Locate the cell with the specified text and output its [X, Y] center coordinate. 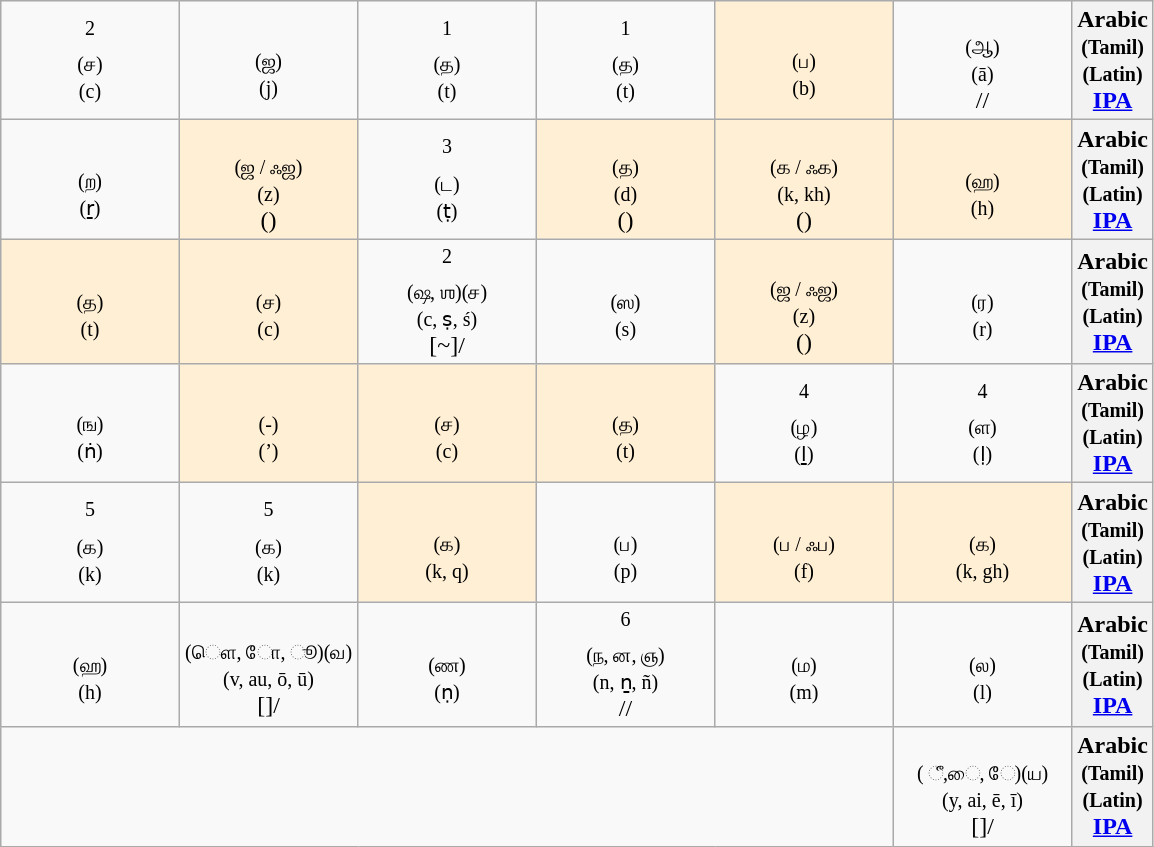
‌(ண)(ṇ) [447, 664]
4‌(ள)(ḷ) [982, 424]
‌(ற)(ṟ) [90, 180]
‌(வ)(ௌ, ோ, ூ)(v, au, ō, ū)/[] [268, 664]
‌(ல)(l) [982, 664]
‌(ப / ஃப)(f) [804, 542]
‌(க)(k, q) [447, 542]
‌(த)(d)() [625, 180]
6‌(ந, ன, ஞ)(n, ṉ, ñ)// [625, 664]
‌(க / ஃக)(k, kh)() [804, 180]
‌(க)(k, gh) [982, 542]
2‌(ச)(c) [90, 60]
3‌(ட)(ṭ) [447, 180]
‌(ஜ)(j) [268, 60]
‌(ஸ)(s) [625, 302]
‌(ங)(ṅ) [90, 424]
‌(ர)(r) [982, 302]
4‌(ழ)(ḻ) [804, 424]
‌(ம)(m) [804, 664]
‌(ப)(p) [625, 542]
2‌(ச)(ஷ, ஶ)(c, ṣ, ś)/[~] [447, 302]
‌(-)(’) [268, 424]
‌(ப)(b) [804, 60]
‌(ய)(ை, ே, ீ)(y, ai, ē, ī)/[] [982, 786]
‌(ஆ)(ā)// [982, 60]
